From the cell containing the given text, extract its center point as [X, Y] coordinate. 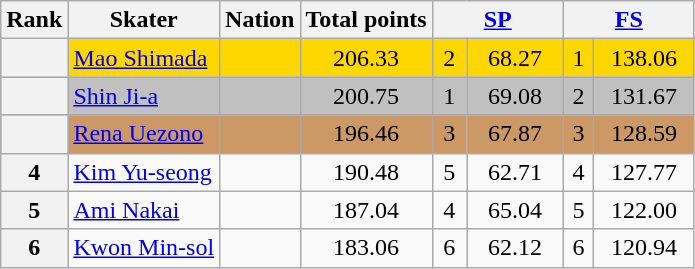
67.87 [516, 134]
138.06 [644, 58]
FS [628, 20]
Kwon Min-sol [144, 248]
Shin Ji-a [144, 96]
206.33 [366, 58]
127.77 [644, 172]
65.04 [516, 210]
Total points [366, 20]
Ami Nakai [144, 210]
190.48 [366, 172]
131.67 [644, 96]
69.08 [516, 96]
Kim Yu-seong [144, 172]
62.12 [516, 248]
128.59 [644, 134]
183.06 [366, 248]
Rank [34, 20]
68.27 [516, 58]
Skater [144, 20]
62.71 [516, 172]
196.46 [366, 134]
Mao Shimada [144, 58]
187.04 [366, 210]
Nation [260, 20]
120.94 [644, 248]
Rena Uezono [144, 134]
200.75 [366, 96]
SP [498, 20]
122.00 [644, 210]
